From the cell containing the given text, extract its center point as [x, y] coordinate. 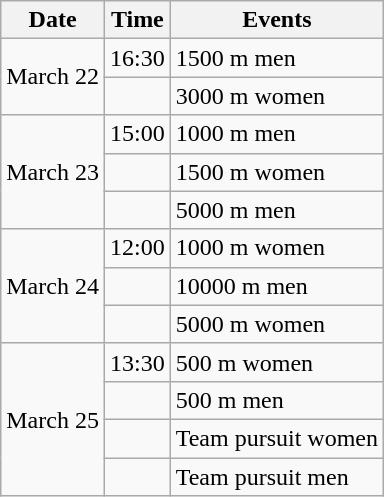
16:30 [137, 58]
Team pursuit men [276, 477]
15:00 [137, 134]
March 23 [53, 172]
5000 m women [276, 324]
1000 m women [276, 248]
March 22 [53, 77]
500 m men [276, 400]
13:30 [137, 362]
12:00 [137, 248]
Date [53, 20]
Events [276, 20]
Time [137, 20]
1500 m men [276, 58]
10000 m men [276, 286]
Team pursuit women [276, 438]
3000 m women [276, 96]
1500 m women [276, 172]
March 25 [53, 419]
March 24 [53, 286]
1000 m men [276, 134]
5000 m men [276, 210]
500 m women [276, 362]
